Provide the (X, Y) coordinate of the cell's center where the given text is located.  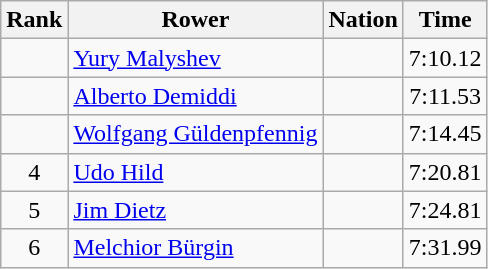
Jim Dietz (196, 210)
Rank (34, 20)
Time (445, 20)
4 (34, 172)
7:31.99 (445, 248)
Nation (363, 20)
Wolfgang Güldenpfennig (196, 134)
7:10.12 (445, 58)
7:11.53 (445, 96)
6 (34, 248)
Melchior Bürgin (196, 248)
7:20.81 (445, 172)
5 (34, 210)
7:14.45 (445, 134)
Yury Malyshev (196, 58)
Udo Hild (196, 172)
Alberto Demiddi (196, 96)
Rower (196, 20)
7:24.81 (445, 210)
